Determine the [X, Y] coordinate at the center of the cell enclosing the given text.  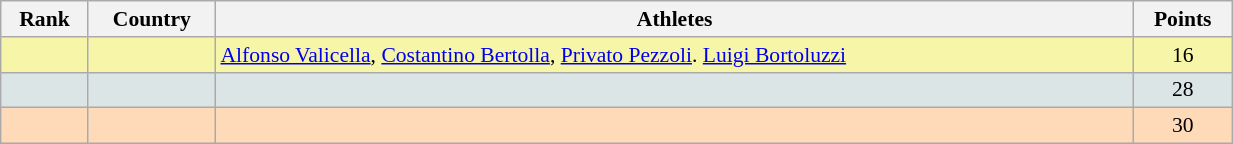
28 [1183, 90]
Alfonso Valicella, Costantino Bertolla, Privato Pezzoli. Luigi Bortoluzzi [674, 55]
Points [1183, 19]
Rank [44, 19]
Country [152, 19]
30 [1183, 126]
Athletes [674, 19]
16 [1183, 55]
